Find where the given text appears and provide that cell's center as (X, Y) coordinate. 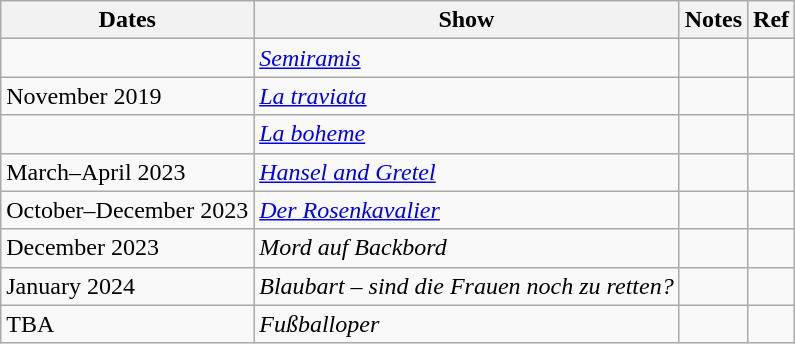
Ref (772, 20)
Notes (713, 20)
March–April 2023 (128, 172)
TBA (128, 324)
Fußballoper (466, 324)
January 2024 (128, 286)
Dates (128, 20)
October–December 2023 (128, 210)
Blaubart – sind die Frauen noch zu retten? (466, 286)
Hansel and Gretel (466, 172)
Mord auf Backbord (466, 248)
Der Rosenkavalier (466, 210)
Show (466, 20)
La traviata (466, 96)
Semiramis (466, 58)
La boheme (466, 134)
December 2023 (128, 248)
November 2019 (128, 96)
